Output the [X, Y] coordinate of the center of the cell containing the given text.  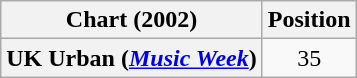
Position [309, 20]
35 [309, 58]
UK Urban (Music Week) [132, 58]
Chart (2002) [132, 20]
